Find where the given text appears and provide that cell's center as [X, Y] coordinate. 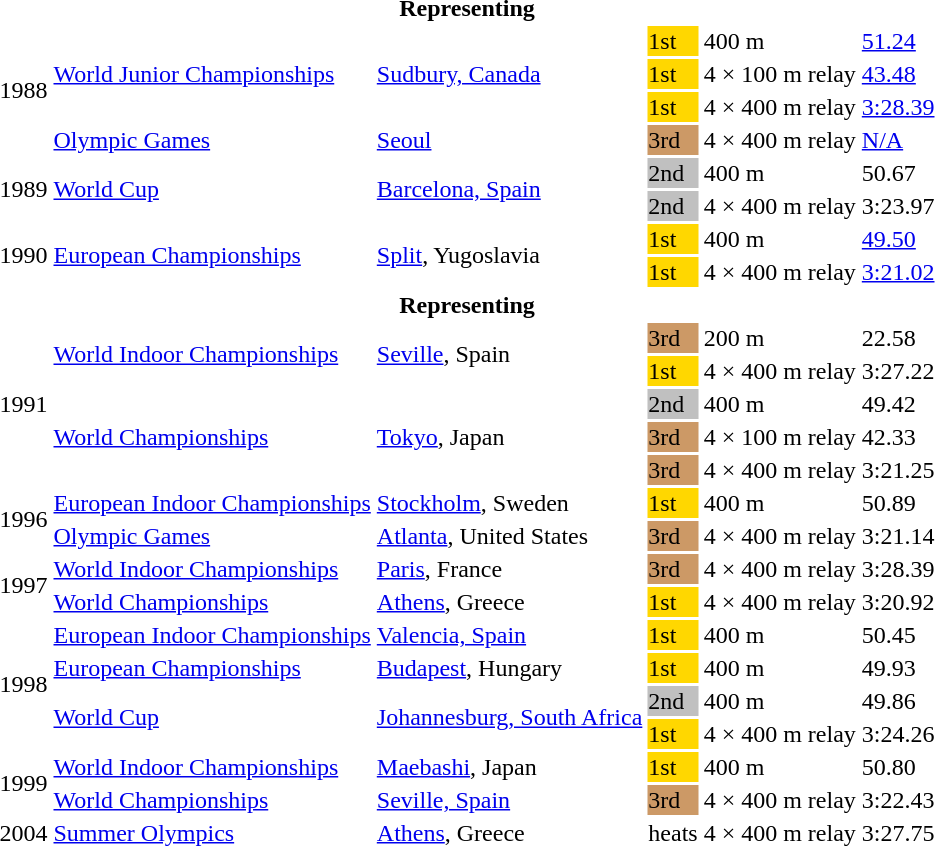
Valencia, Spain [510, 635]
Athens, Greece [510, 602]
Tokyo, Japan [510, 437]
World Junior Championships [212, 74]
Atlanta, United States [510, 536]
Sudbury, Canada [510, 74]
Barcelona, Spain [510, 190]
Johannesburg, South Africa [510, 718]
Seoul [510, 140]
200 m [780, 338]
Maebashi, Japan [510, 767]
Stockholm, Sweden [510, 503]
Paris, France [510, 569]
Budapest, Hungary [510, 668]
Split, Yugoslavia [510, 256]
